Find where the given text appears and provide that cell's center as [X, Y] coordinate. 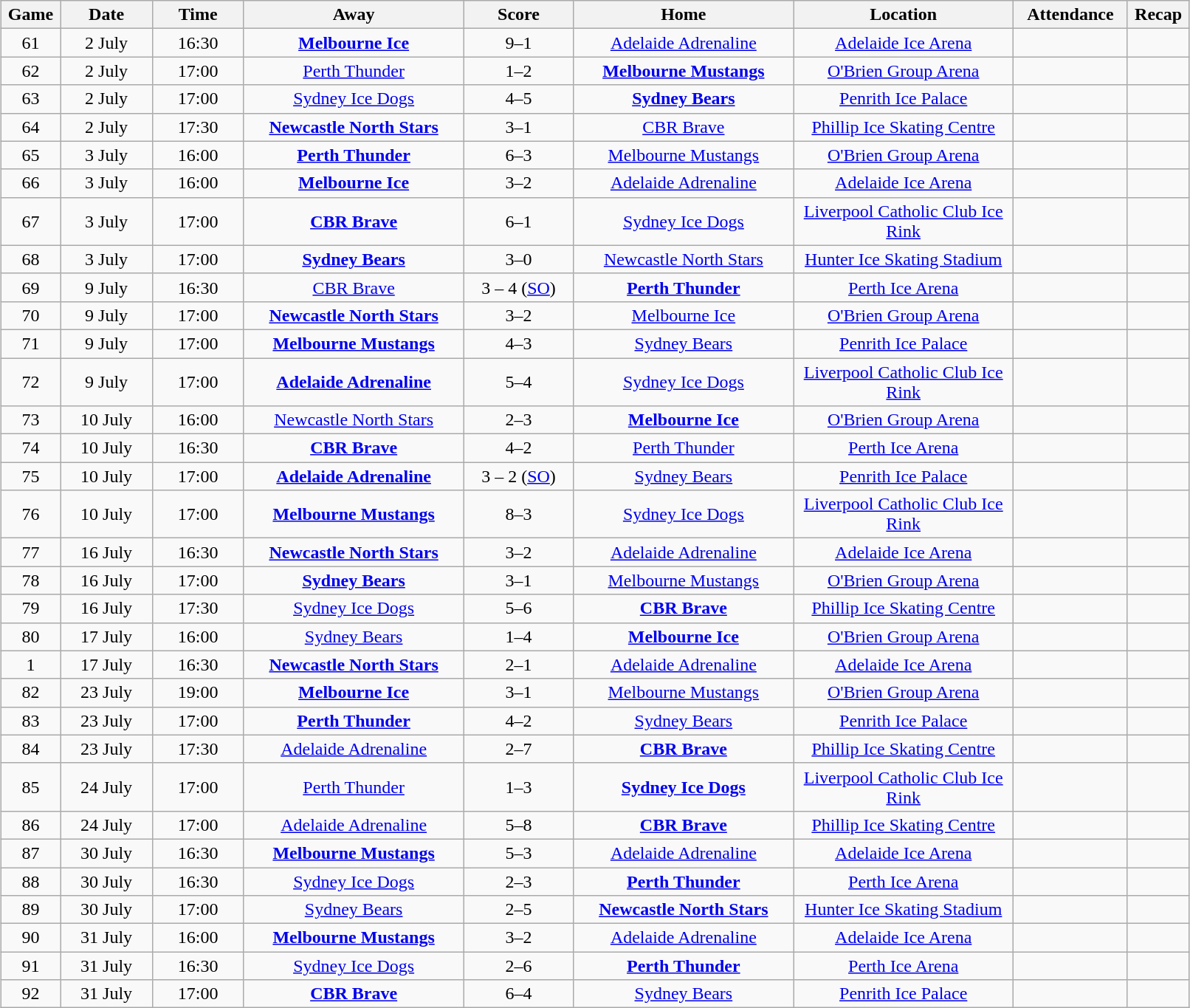
2–7 [518, 749]
66 [31, 183]
Home [684, 15]
90 [31, 938]
3 – 4 (SO) [518, 287]
Attendance [1070, 15]
1–2 [518, 71]
84 [31, 749]
87 [31, 853]
2–6 [518, 966]
76 [31, 514]
4–5 [518, 99]
64 [31, 127]
83 [31, 721]
Time [198, 15]
89 [31, 910]
77 [31, 552]
71 [31, 343]
78 [31, 580]
62 [31, 71]
91 [31, 966]
82 [31, 693]
72 [31, 381]
68 [31, 259]
19:00 [198, 693]
4–3 [518, 343]
2–1 [518, 665]
1 [31, 665]
9–1 [518, 43]
6–1 [518, 222]
Away [354, 15]
5–3 [518, 853]
3 – 2 (SO) [518, 476]
Location [904, 15]
Game [31, 15]
73 [31, 420]
6–3 [518, 155]
74 [31, 448]
85 [31, 787]
Score [518, 15]
Recap [1158, 15]
5–4 [518, 381]
3–0 [518, 259]
80 [31, 637]
1–4 [518, 637]
5–6 [518, 608]
61 [31, 43]
5–8 [518, 825]
Date [106, 15]
75 [31, 476]
65 [31, 155]
8–3 [518, 514]
67 [31, 222]
92 [31, 994]
79 [31, 608]
2–5 [518, 910]
69 [31, 287]
1–3 [518, 787]
70 [31, 315]
63 [31, 99]
6–4 [518, 994]
88 [31, 881]
86 [31, 825]
